From the cell containing the given text, extract its center point as [x, y] coordinate. 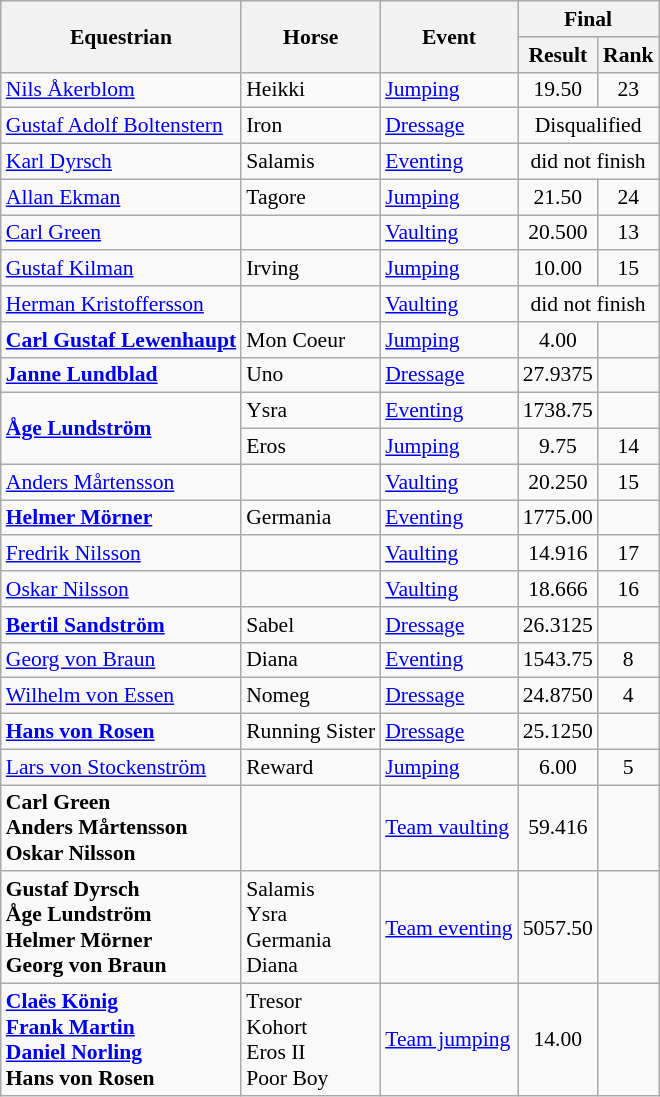
1738.75 [558, 411]
Claës König Frank Martin Daniel Norling Hans von Rosen [121, 1040]
Nomeg [310, 696]
Janne Lundblad [121, 375]
4 [628, 696]
Germania [310, 518]
5 [628, 767]
Carl Green [121, 233]
14.916 [558, 554]
26.3125 [558, 625]
Tagore [310, 197]
Nils Åkerblom [121, 90]
20.250 [558, 482]
Horse [310, 36]
Final [588, 19]
Diana [310, 660]
Carl Green Anders Mårtensson Oskar Nilsson [121, 828]
Salamis Ysra Germania Diana [310, 928]
18.666 [558, 589]
16 [628, 589]
Team jumping [448, 1040]
4.00 [558, 340]
5057.50 [558, 928]
Anders Mårtensson [121, 482]
Åge Lundström [121, 428]
Running Sister [310, 732]
Salamis [310, 162]
24 [628, 197]
Fredrik Nilsson [121, 554]
Disqualified [588, 126]
1543.75 [558, 660]
Tresor Kohort Eros II Poor Boy [310, 1040]
59.416 [558, 828]
27.9375 [558, 375]
Team eventing [448, 928]
Event [448, 36]
Hans von Rosen [121, 732]
8 [628, 660]
25.1250 [558, 732]
Reward [310, 767]
6.00 [558, 767]
Herman Kristoffersson [121, 304]
Iron [310, 126]
24.8750 [558, 696]
Allan Ekman [121, 197]
Gustaf Dyrsch Åge Lundström Helmer Mörner Georg von Braun [121, 928]
Equestrian [121, 36]
Eros [310, 447]
Carl Gustaf Lewenhaupt [121, 340]
Rank [628, 55]
Team vaulting [448, 828]
Wilhelm von Essen [121, 696]
14 [628, 447]
14.00 [558, 1040]
10.00 [558, 269]
Lars von Stockenström [121, 767]
17 [628, 554]
19.50 [558, 90]
13 [628, 233]
Irving [310, 269]
Heikki [310, 90]
9.75 [558, 447]
Gustaf Kilman [121, 269]
Uno [310, 375]
1775.00 [558, 518]
Bertil Sandström [121, 625]
Georg von Braun [121, 660]
Oskar Nilsson [121, 589]
Helmer Mörner [121, 518]
Ysra [310, 411]
Sabel [310, 625]
21.50 [558, 197]
23 [628, 90]
20.500 [558, 233]
Mon Coeur [310, 340]
Result [558, 55]
Gustaf Adolf Boltenstern [121, 126]
Karl Dyrsch [121, 162]
